Find where the given text appears and provide that cell's center as (X, Y) coordinate. 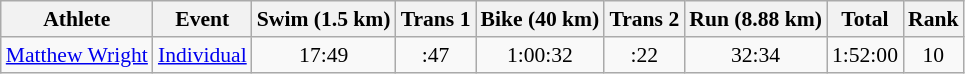
Trans 2 (644, 19)
Individual (202, 55)
:47 (436, 55)
Swim (1.5 km) (324, 19)
Athlete (77, 19)
1:00:32 (540, 55)
Total (865, 19)
Trans 1 (436, 19)
32:34 (756, 55)
Event (202, 19)
10 (934, 55)
Matthew Wright (77, 55)
1:52:00 (865, 55)
:22 (644, 55)
Rank (934, 19)
Run (8.88 km) (756, 19)
Bike (40 km) (540, 19)
17:49 (324, 55)
